Locate the cell with the specified text and output its (X, Y) center coordinate. 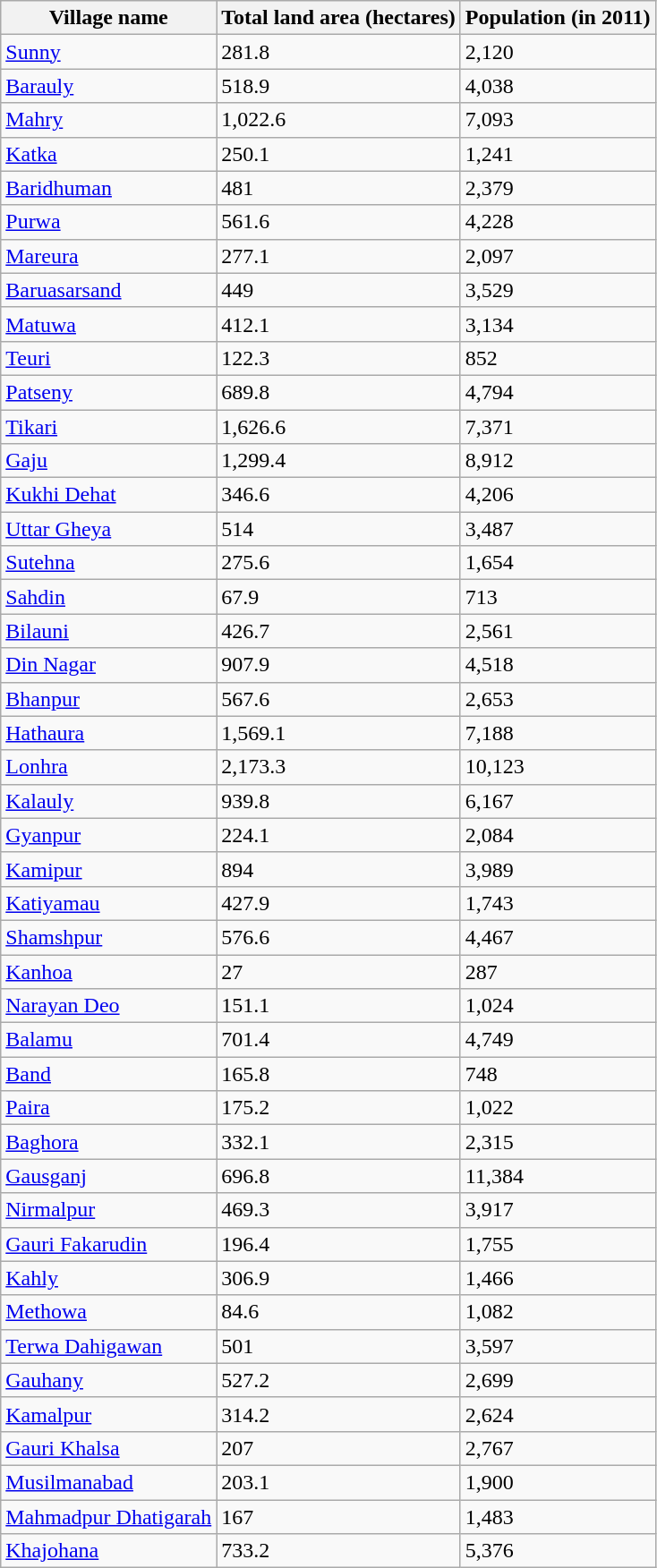
Matuwa (109, 324)
207 (338, 1448)
469.3 (338, 1210)
907.9 (338, 665)
Musilmanabad (109, 1482)
165.8 (338, 1074)
Mareura (109, 256)
277.1 (338, 256)
7,093 (558, 120)
567.6 (338, 699)
561.6 (338, 222)
3,597 (558, 1346)
Gauri Khalsa (109, 1448)
576.6 (338, 937)
1,241 (558, 154)
852 (558, 358)
151.1 (338, 1006)
3,989 (558, 869)
122.3 (338, 358)
Paira (109, 1108)
4,206 (558, 495)
287 (558, 971)
Baruasarsand (109, 290)
8,912 (558, 461)
203.1 (338, 1482)
1,743 (558, 903)
Mahry (109, 120)
Nirmalpur (109, 1210)
10,123 (558, 767)
Sunny (109, 52)
2,173.3 (338, 767)
Balamu (109, 1040)
1,024 (558, 1006)
Gaju (109, 461)
67.9 (338, 597)
2,120 (558, 52)
1,654 (558, 563)
Kukhi Dehat (109, 495)
Purwa (109, 222)
Total land area (hectares) (338, 18)
314.2 (338, 1414)
4,518 (558, 665)
Baridhuman (109, 188)
275.6 (338, 563)
332.1 (338, 1142)
2,379 (558, 188)
Hathaura (109, 733)
11,384 (558, 1176)
2,624 (558, 1414)
412.1 (338, 324)
4,228 (558, 222)
894 (338, 869)
3,529 (558, 290)
224.1 (338, 835)
4,038 (558, 86)
306.9 (338, 1278)
27 (338, 971)
346.6 (338, 495)
1,755 (558, 1244)
689.8 (338, 392)
3,917 (558, 1210)
733.2 (338, 1551)
2,084 (558, 835)
1,626.6 (338, 427)
748 (558, 1074)
Shamshpur (109, 937)
3,134 (558, 324)
1,022.6 (338, 120)
518.9 (338, 86)
Band (109, 1074)
Kamipur (109, 869)
Narayan Deo (109, 1006)
Barauly (109, 86)
2,767 (558, 1448)
1,022 (558, 1108)
Methowa (109, 1312)
713 (558, 597)
527.2 (338, 1380)
1,299.4 (338, 461)
1,900 (558, 1482)
Population (in 2011) (558, 18)
3,487 (558, 529)
Village name (109, 18)
Uttar Gheya (109, 529)
281.8 (338, 52)
Gausganj (109, 1176)
Sahdin (109, 597)
939.8 (338, 801)
2,315 (558, 1142)
1,082 (558, 1312)
Teuri (109, 358)
167 (338, 1517)
514 (338, 529)
84.6 (338, 1312)
Sutehna (109, 563)
Lonhra (109, 767)
2,699 (558, 1380)
Gauri Fakarudin (109, 1244)
1,569.1 (338, 733)
Kamalpur (109, 1414)
501 (338, 1346)
6,167 (558, 801)
Bhanpur (109, 699)
Gauhany (109, 1380)
Gyanpur (109, 835)
2,097 (558, 256)
1,466 (558, 1278)
Baghora (109, 1142)
2,653 (558, 699)
4,749 (558, 1040)
Mahmadpur Dhatigarah (109, 1517)
Kanhoa (109, 971)
696.8 (338, 1176)
Tikari (109, 427)
4,794 (558, 392)
Kalauly (109, 801)
Khajohana (109, 1551)
426.7 (338, 631)
Patseny (109, 392)
5,376 (558, 1551)
Din Nagar (109, 665)
4,467 (558, 937)
196.4 (338, 1244)
Bilauni (109, 631)
Kahly (109, 1278)
250.1 (338, 154)
Katiyamau (109, 903)
7,188 (558, 733)
481 (338, 188)
1,483 (558, 1517)
701.4 (338, 1040)
7,371 (558, 427)
449 (338, 290)
Katka (109, 154)
Terwa Dahigawan (109, 1346)
175.2 (338, 1108)
427.9 (338, 903)
2,561 (558, 631)
